Find where the given text appears and provide that cell's center as [x, y] coordinate. 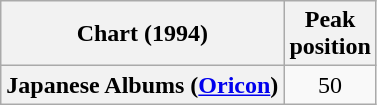
50 [330, 85]
Japanese Albums (Oricon) [142, 85]
Chart (1994) [142, 34]
Peakposition [330, 34]
